Locate the cell with the specified text and output its (x, y) center coordinate. 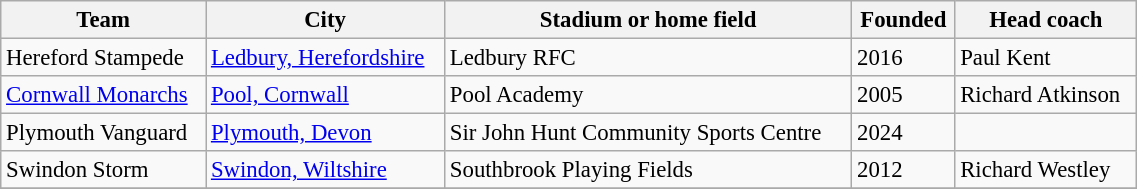
Ledbury RFC (648, 58)
City (326, 20)
Hereford Stampede (104, 58)
2005 (904, 95)
Pool, Cornwall (326, 95)
Team (104, 20)
Plymouth Vanguard (104, 133)
2024 (904, 133)
Richard Atkinson (1046, 95)
Plymouth, Devon (326, 133)
Swindon Storm (104, 170)
Ledbury, Herefordshire (326, 58)
Swindon, Wiltshire (326, 170)
2012 (904, 170)
2016 (904, 58)
Sir John Hunt Community Sports Centre (648, 133)
Founded (904, 20)
Cornwall Monarchs (104, 95)
Southbrook Playing Fields (648, 170)
Stadium or home field (648, 20)
Head coach (1046, 20)
Paul Kent (1046, 58)
Richard Westley (1046, 170)
Pool Academy (648, 95)
